Extract the (X, Y) coordinate from the center of the cell holding the provided text.  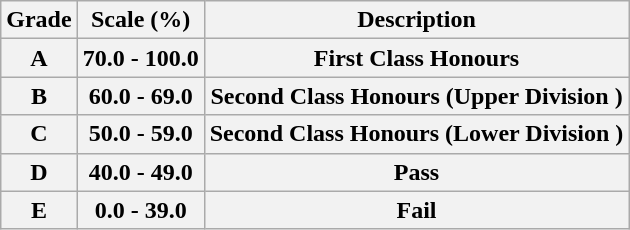
40.0 - 49.0 (140, 172)
50.0 - 59.0 (140, 134)
Second Class Honours (Upper Division ) (416, 96)
First Class Honours (416, 58)
C (39, 134)
60.0 - 69.0 (140, 96)
Fail (416, 210)
A (39, 58)
B (39, 96)
Description (416, 20)
Scale (%) (140, 20)
0.0 - 39.0 (140, 210)
Pass (416, 172)
Grade (39, 20)
E (39, 210)
70.0 - 100.0 (140, 58)
Second Class Honours (Lower Division ) (416, 134)
D (39, 172)
